Extract the [X, Y] coordinate from the center of the cell holding the provided text.  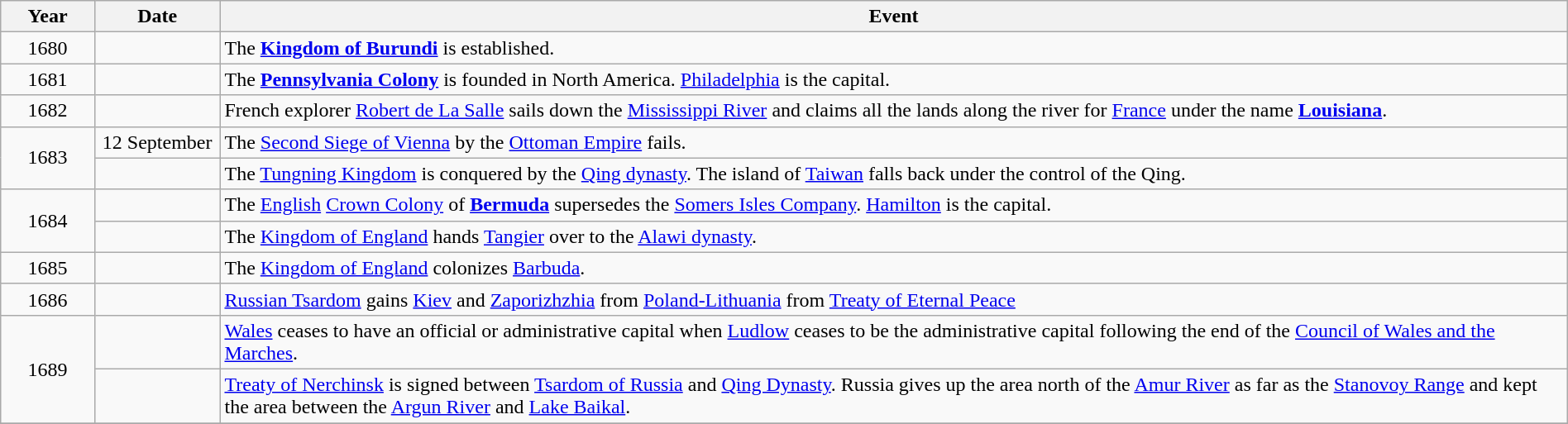
1680 [48, 48]
Date [157, 17]
The Kingdom of England hands Tangier over to the Alawi dynasty. [893, 236]
Event [893, 17]
The Second Siege of Vienna by the Ottoman Empire fails. [893, 142]
1685 [48, 268]
Russian Tsardom gains Kiev and Zaporizhzhia from Poland-Lithuania from Treaty of Eternal Peace [893, 299]
1683 [48, 158]
1684 [48, 221]
The Kingdom of Burundi is established. [893, 48]
French explorer Robert de La Salle sails down the Mississippi River and claims all the lands along the river for France under the name Louisiana. [893, 111]
1686 [48, 299]
1681 [48, 79]
Year [48, 17]
1689 [48, 369]
The Kingdom of England colonizes Barbuda. [893, 268]
The Pennsylvania Colony is founded in North America. Philadelphia is the capital. [893, 79]
1682 [48, 111]
The English Crown Colony of Bermuda supersedes the Somers Isles Company. Hamilton is the capital. [893, 205]
12 September [157, 142]
The Tungning Kingdom is conquered by the Qing dynasty. The island of Taiwan falls back under the control of the Qing. [893, 174]
